Determine the (x, y) coordinate at the center of the cell enclosing the given text.  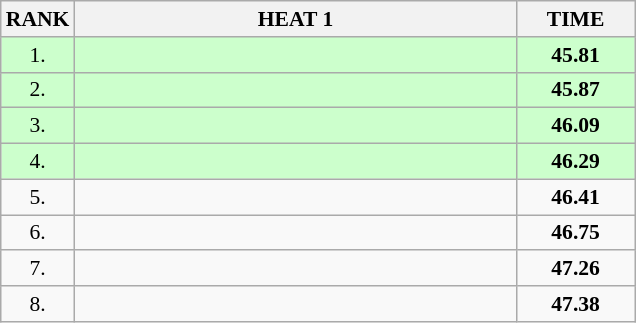
47.26 (576, 269)
45.87 (576, 90)
46.75 (576, 233)
1. (38, 55)
TIME (576, 19)
3. (38, 126)
47.38 (576, 304)
4. (38, 162)
45.81 (576, 55)
46.29 (576, 162)
RANK (38, 19)
2. (38, 90)
5. (38, 197)
46.41 (576, 197)
46.09 (576, 126)
HEAT 1 (295, 19)
8. (38, 304)
6. (38, 233)
7. (38, 269)
